Scan for the cell matching the given text and deliver its [X, Y] coordinate at center. 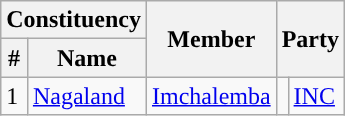
Member [211, 39]
Imchalemba [211, 96]
Nagaland [86, 96]
Party [310, 39]
Name [86, 58]
INC [316, 96]
1 [14, 96]
Constituency [74, 20]
# [14, 58]
